From the cell containing the given text, extract its center point as [X, Y] coordinate. 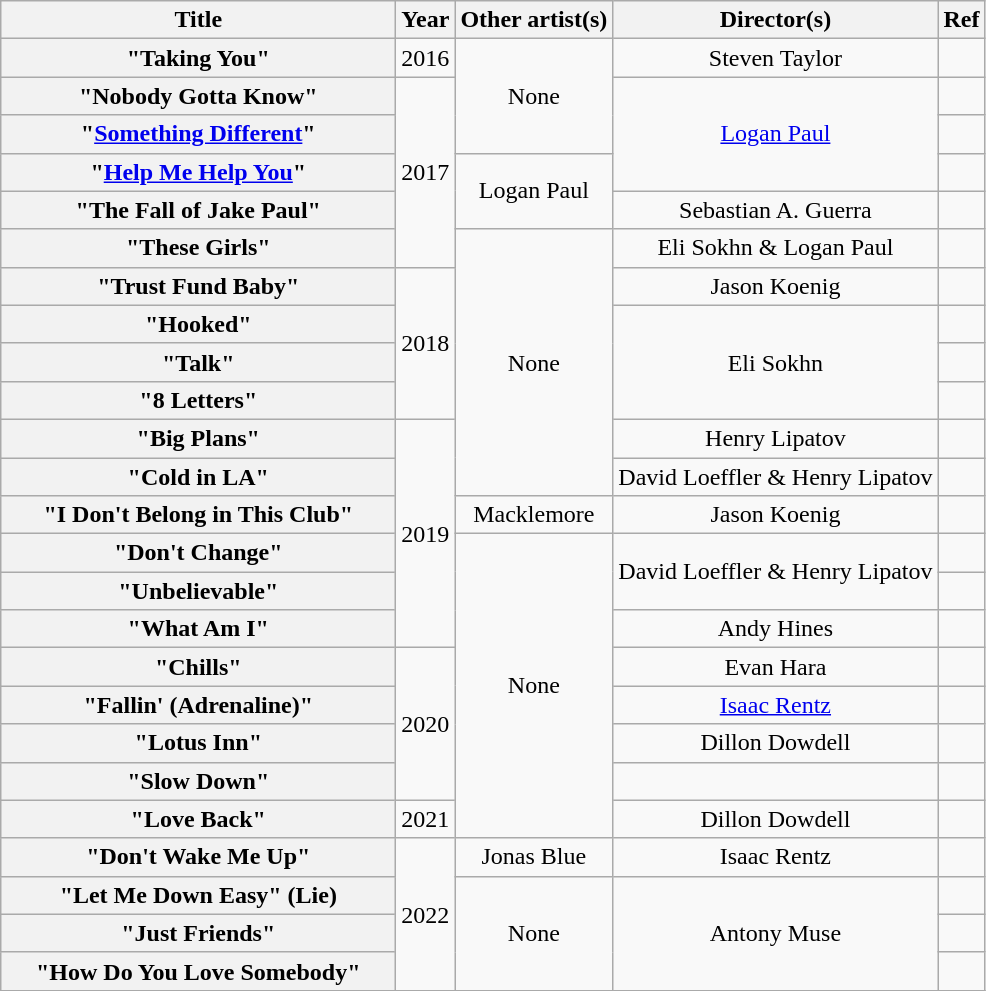
Antony Muse [776, 933]
Steven Taylor [776, 58]
2020 [426, 724]
"Talk" [198, 362]
"8 Letters" [198, 400]
Eli Sokhn [776, 362]
2016 [426, 58]
"Just Friends" [198, 933]
Macklemore [534, 515]
"Fallin' (Adrenaline)" [198, 705]
Ref [962, 20]
"Slow Down" [198, 781]
"I Don't Belong in This Club" [198, 515]
Other artist(s) [534, 20]
"Love Back" [198, 819]
Evan Hara [776, 667]
"Trust Fund Baby" [198, 286]
"What Am I" [198, 629]
"The Fall of Jake Paul" [198, 210]
Title [198, 20]
"How Do You Love Somebody" [198, 971]
"Something Different" [198, 134]
"Unbelievable" [198, 591]
"Chills" [198, 667]
Sebastian A. Guerra [776, 210]
"Taking You" [198, 58]
2021 [426, 819]
2022 [426, 914]
"Help Me Help You" [198, 172]
2018 [426, 343]
"Nobody Gotta Know" [198, 96]
2019 [426, 533]
"Let Me Down Easy" (Lie) [198, 895]
Director(s) [776, 20]
Year [426, 20]
"Lotus Inn" [198, 743]
2017 [426, 172]
"Don't Change" [198, 553]
Henry Lipatov [776, 438]
"Hooked" [198, 324]
Eli Sokhn & Logan Paul [776, 248]
"Cold in LA" [198, 477]
"Big Plans" [198, 438]
Jonas Blue [534, 857]
"Don't Wake Me Up" [198, 857]
Andy Hines [776, 629]
"These Girls" [198, 248]
